Scan for the cell matching the given text and deliver its [x, y] coordinate at center. 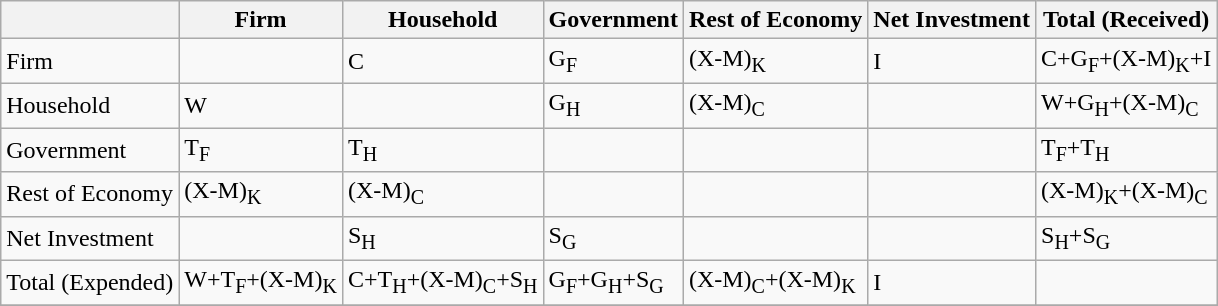
C+GF+(X-M)K+I [1126, 61]
Total (Received) [1126, 20]
SH+SG [1126, 238]
(X-M)K+(X-M)C [1126, 194]
TF+TH [1126, 150]
SH [442, 238]
TH [442, 150]
GF+GH+SG [613, 283]
W+GH+(X-M)C [1126, 105]
C [442, 61]
(X-M)C+(X-M)K [775, 283]
W+TF+(X-M)K [261, 283]
W [261, 105]
GF [613, 61]
SG [613, 238]
C+TH+(X-M)C+SH [442, 283]
TF [261, 150]
GH [613, 105]
Total (Expended) [90, 283]
